Find where the given text appears and provide that cell's center as (x, y) coordinate. 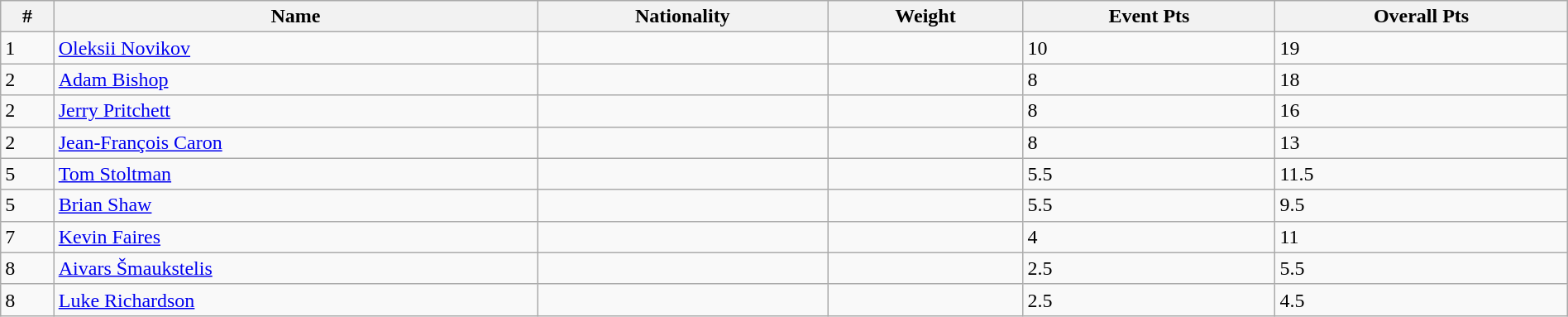
Kevin Faires (295, 237)
Jean-François Caron (295, 142)
# (27, 17)
1 (27, 48)
11.5 (1421, 174)
Luke Richardson (295, 300)
11 (1421, 237)
Weight (925, 17)
Name (295, 17)
19 (1421, 48)
Aivars Šmaukstelis (295, 268)
Oleksii Novikov (295, 48)
4 (1150, 237)
Jerry Pritchett (295, 111)
9.5 (1421, 205)
16 (1421, 111)
18 (1421, 79)
Nationality (683, 17)
10 (1150, 48)
Tom Stoltman (295, 174)
Event Pts (1150, 17)
Brian Shaw (295, 205)
7 (27, 237)
4.5 (1421, 300)
Adam Bishop (295, 79)
13 (1421, 142)
Overall Pts (1421, 17)
